Extract the [x, y] coordinate from the center of the cell holding the provided text.  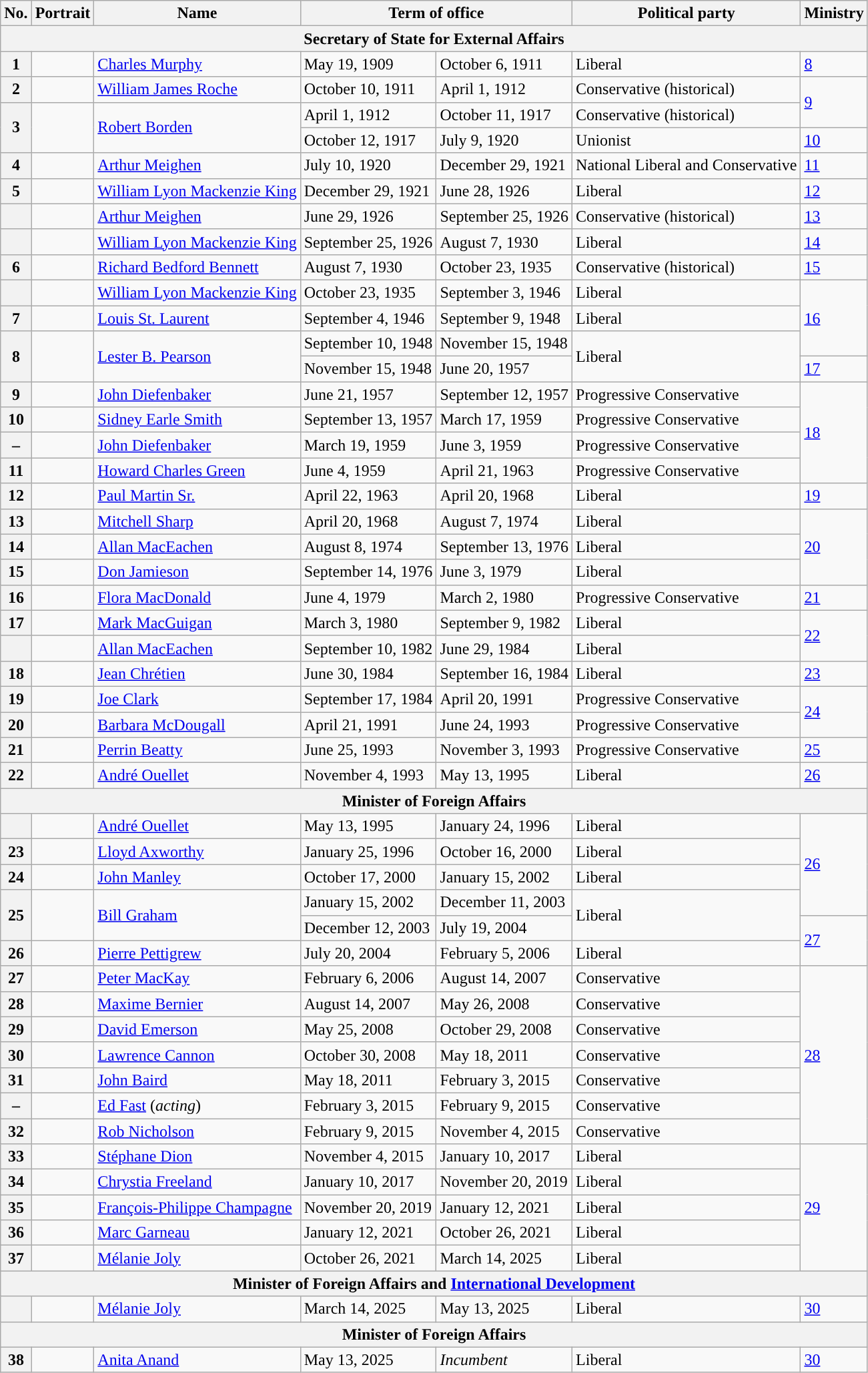
May 19, 1909 [368, 64]
Charles Murphy [197, 64]
Term of office [436, 13]
John Manley [197, 877]
National Liberal and Conservative [687, 166]
October 29, 2008 [504, 1029]
6 [16, 267]
Stéphane Dion [197, 1157]
33 [16, 1157]
September 13, 1976 [504, 547]
Pierre Pettigrew [197, 953]
Howard Charles Green [197, 471]
Minister of Foreign Affairs and International Development [434, 1284]
March 3, 1980 [368, 623]
Louis St. Laurent [197, 318]
Marc Garneau [197, 1233]
Political party [687, 13]
October 11, 1917 [504, 115]
July 19, 2004 [504, 928]
July 20, 2004 [368, 953]
July 10, 1920 [368, 166]
September 14, 1976 [368, 572]
June 30, 1984 [368, 673]
May 26, 2008 [504, 1004]
Incumbent [504, 1360]
June 3, 1979 [504, 572]
October 6, 1911 [504, 64]
September 10, 1982 [368, 648]
March 19, 1959 [368, 445]
Chrystia Freeland [197, 1182]
June 29, 1926 [368, 216]
31 [16, 1080]
November 3, 1993 [504, 750]
5 [16, 191]
John Baird [197, 1080]
June 3, 1959 [504, 445]
October 16, 2000 [504, 852]
November 4, 1993 [368, 776]
Don Jamieson [197, 572]
June 20, 1957 [504, 369]
August 8, 1974 [368, 547]
June 4, 1959 [368, 471]
Name [197, 13]
Ministry [834, 13]
William James Roche [197, 89]
June 4, 1979 [368, 597]
June 28, 1926 [504, 191]
Lloyd Axworthy [197, 852]
December 12, 2003 [368, 928]
32 [16, 1131]
September 16, 1984 [504, 673]
May 25, 2008 [368, 1029]
September 17, 1984 [368, 699]
March 2, 1980 [504, 597]
December 11, 2003 [504, 902]
September 9, 1948 [504, 318]
François-Philippe Champagne [197, 1207]
37 [16, 1258]
Paul Martin Sr. [197, 496]
February 5, 2006 [504, 953]
February 6, 2006 [368, 979]
No. [16, 13]
June 21, 1957 [368, 394]
April 21, 1963 [504, 471]
38 [16, 1360]
7 [16, 318]
Richard Bedford Bennett [197, 267]
October 30, 2008 [368, 1055]
Sidney Earle Smith [197, 420]
Lester B. Pearson [197, 356]
Unionist [687, 140]
Anita Anand [197, 1360]
September 4, 1946 [368, 318]
35 [16, 1207]
Lawrence Cannon [197, 1055]
October 10, 1911 [368, 89]
Maxime Bernier [197, 1004]
October 12, 1917 [368, 140]
34 [16, 1182]
Mitchell Sharp [197, 521]
January 25, 1996 [368, 852]
Bill Graham [197, 915]
Jean Chrétien [197, 673]
September 3, 1946 [504, 292]
March 17, 1959 [504, 420]
October 17, 2000 [368, 877]
July 9, 1920 [504, 140]
Mark MacGuigan [197, 623]
4 [16, 166]
3 [16, 127]
David Emerson [197, 1029]
Flora MacDonald [197, 597]
Ed Fast (acting) [197, 1105]
36 [16, 1233]
Joe Clark [197, 699]
Peter MacKay [197, 979]
Robert Borden [197, 127]
September 13, 1957 [368, 420]
September 12, 1957 [504, 394]
June 29, 1984 [504, 648]
April 22, 1963 [368, 496]
April 21, 1991 [368, 724]
August 7, 1974 [504, 521]
Portrait [63, 13]
1 [16, 64]
September 9, 1982 [504, 623]
June 25, 1993 [368, 750]
September 10, 1948 [368, 344]
April 20, 1991 [504, 699]
Rob Nicholson [197, 1131]
June 24, 1993 [504, 724]
2 [16, 89]
Perrin Beatty [197, 750]
Barbara McDougall [197, 724]
Secretary of State for External Affairs [434, 39]
January 24, 1996 [504, 826]
